Provide the (x, y) coordinate of the cell's center where the given text is located.  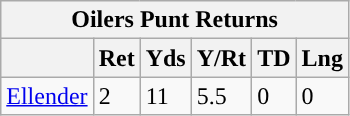
Ret (116, 58)
2 (116, 96)
Oilers Punt Returns (175, 20)
Ellender (47, 96)
5.5 (221, 96)
11 (166, 96)
Y/Rt (221, 58)
TD (274, 58)
Lng (322, 58)
Yds (166, 58)
